Detect which cell encompasses the target text, then output its (X, Y) center coordinate. 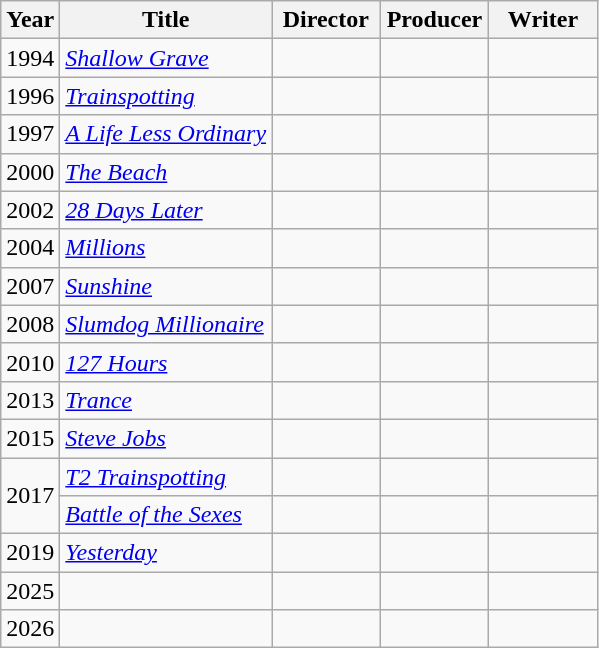
Trance (166, 400)
Steve Jobs (166, 438)
2025 (30, 591)
1996 (30, 96)
2002 (30, 210)
Millions (166, 248)
2015 (30, 438)
2004 (30, 248)
Sunshine (166, 286)
Battle of the Sexes (166, 515)
T2 Trainspotting (166, 477)
2007 (30, 286)
2026 (30, 629)
The Beach (166, 172)
127 Hours (166, 362)
2019 (30, 553)
Yesterday (166, 553)
A Life Less Ordinary (166, 134)
2017 (30, 496)
Director (326, 20)
2008 (30, 324)
28 Days Later (166, 210)
1997 (30, 134)
1994 (30, 58)
Shallow Grave (166, 58)
Title (166, 20)
Year (30, 20)
2000 (30, 172)
Slumdog Millionaire (166, 324)
Producer (434, 20)
Writer (544, 20)
2010 (30, 362)
Trainspotting (166, 96)
2013 (30, 400)
